Find where the given text appears and provide that cell's center as [x, y] coordinate. 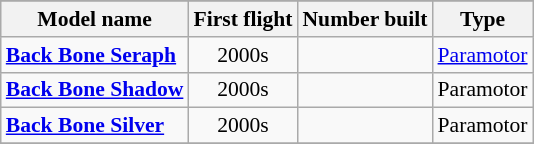
Number built [364, 19]
Type [483, 19]
Model name [95, 19]
Back Bone Silver [95, 126]
First flight [242, 19]
Back Bone Seraph [95, 55]
Back Bone Shadow [95, 90]
